Search for the cell housing the specified text and yield its [x, y] center coordinate. 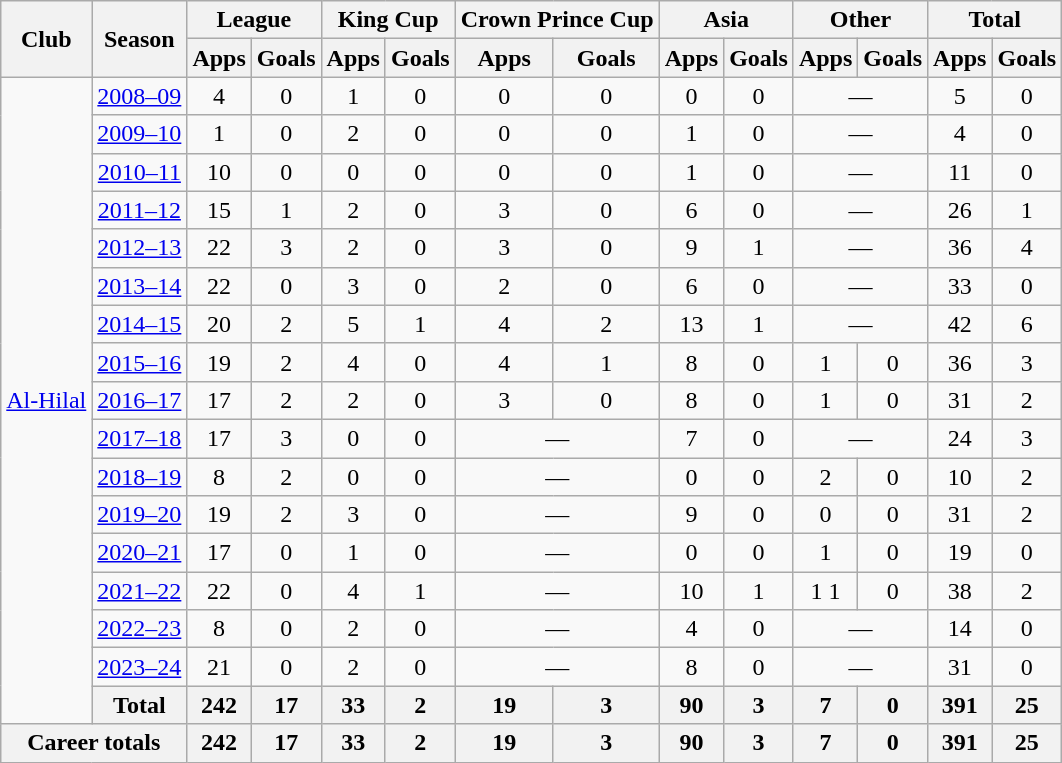
2017–18 [140, 438]
2008–09 [140, 96]
11 [960, 172]
14 [960, 629]
2019–20 [140, 515]
2014–15 [140, 324]
Al-Hilal [46, 400]
2011–12 [140, 210]
Crown Prince Cup [557, 20]
2015–16 [140, 362]
26 [960, 210]
King Cup [388, 20]
15 [219, 210]
38 [960, 591]
42 [960, 324]
Career totals [94, 743]
Season [140, 39]
1 1 [825, 591]
2013–14 [140, 286]
13 [691, 324]
League [254, 20]
2023–24 [140, 667]
Other [860, 20]
2020–21 [140, 553]
20 [219, 324]
2009–10 [140, 134]
Asia [726, 20]
2022–23 [140, 629]
2021–22 [140, 591]
2018–19 [140, 477]
21 [219, 667]
Club [46, 39]
2016–17 [140, 400]
2010–11 [140, 172]
24 [960, 438]
2012–13 [140, 248]
